Capture the cell that displays the provided text and extract its [X, Y] central coordinate. 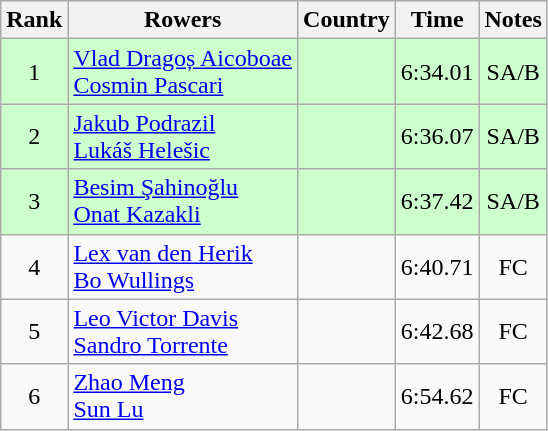
Vlad Dragoș AicoboaeCosmin Pascari [183, 72]
6:42.68 [437, 332]
6:36.07 [437, 136]
Besim ŞahinoğluOnat Kazakli [183, 202]
6 [34, 396]
1 [34, 72]
Zhao MengSun Lu [183, 396]
4 [34, 266]
Lex van den HerikBo Wullings [183, 266]
5 [34, 332]
Rank [34, 20]
Rowers [183, 20]
6:40.71 [437, 266]
Jakub PodrazilLukáš Helešic [183, 136]
6:34.01 [437, 72]
6:54.62 [437, 396]
Time [437, 20]
Country [347, 20]
Leo Victor DavisSandro Torrente [183, 332]
6:37.42 [437, 202]
2 [34, 136]
Notes [513, 20]
3 [34, 202]
